Scan for the cell matching the given text and deliver its (X, Y) coordinate at center. 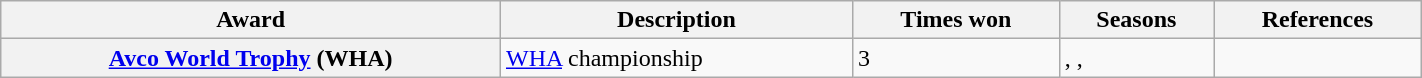
References (1318, 20)
Award (251, 20)
Avco World Trophy (WHA) (251, 58)
WHA championship (676, 58)
Seasons (1136, 20)
3 (956, 58)
, , (1136, 58)
Description (676, 20)
Times won (956, 20)
